Search for the cell housing the specified text and yield its [x, y] center coordinate. 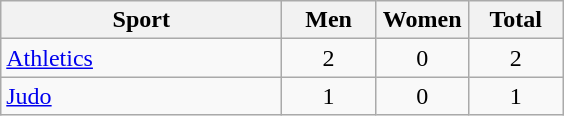
Athletics [142, 58]
Judo [142, 96]
Men [329, 20]
Sport [142, 20]
Women [422, 20]
Total [516, 20]
